From the cell containing the given text, extract its center point as [x, y] coordinate. 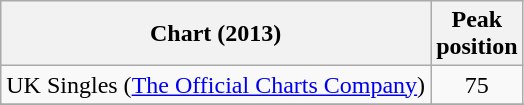
75 [477, 85]
UK Singles (The Official Charts Company) [216, 85]
Peakposition [477, 34]
Chart (2013) [216, 34]
